Locate the cell with the specified text and output its (x, y) center coordinate. 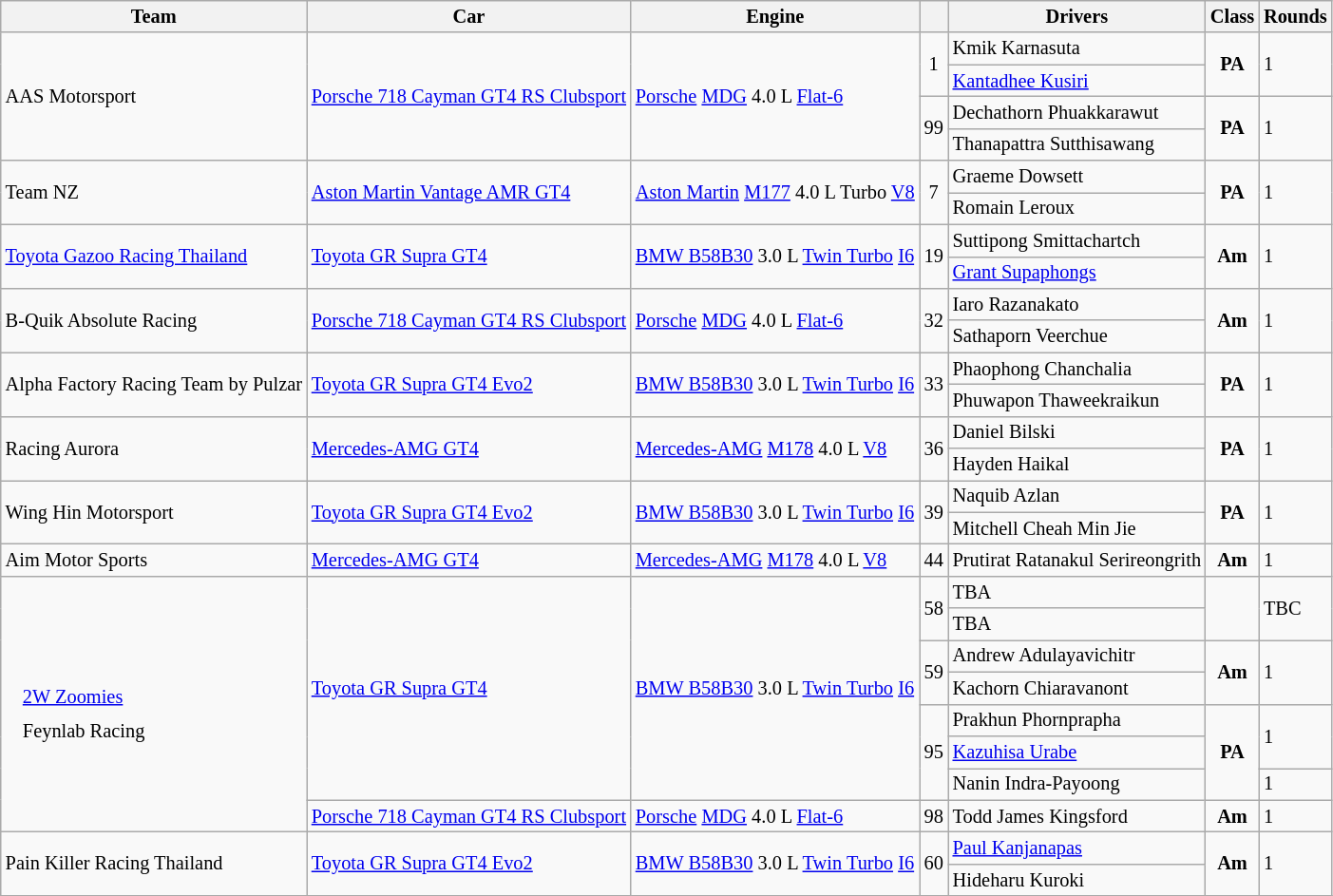
Drivers (1077, 16)
Aim Motor Sports (154, 560)
98 (934, 816)
Phaophong Chanchalia (1077, 369)
Rounds (1296, 16)
44 (934, 560)
33 (934, 384)
Toyota Gazoo Racing Thailand (154, 257)
Phuwapon Thaweekraikun (1077, 400)
Daniel Bilski (1077, 432)
Kantadhee Kusiri (1077, 81)
Paul Kanjanapas (1077, 848)
Aston Martin M177 4.0 L Turbo V8 (775, 192)
2W Zoomies (84, 697)
32 (934, 319)
Dechathorn Phuakkarawut (1077, 112)
AAS Motorsport (154, 97)
Aston Martin Vantage AMR GT4 (469, 192)
36 (934, 448)
Naquib Azlan (1077, 496)
Hideharu Kuroki (1077, 880)
Pain Killer Racing Thailand (154, 863)
Alpha Factory Racing Team by Pulzar (154, 384)
2W Zoomies Feynlab Racing (154, 703)
Todd James Kingsford (1077, 816)
58 (934, 608)
B-Quik Absolute Racing (154, 319)
Graeme Dowsett (1077, 177)
95 (934, 753)
Feynlab Racing (84, 731)
19 (934, 257)
Car (469, 16)
Kazuhisa Urabe (1077, 752)
Iaro Razanakato (1077, 304)
Kachorn Chiaravanont (1077, 688)
Romain Leroux (1077, 208)
Prakhun Phornprapha (1077, 720)
59 (934, 671)
Team (154, 16)
99 (934, 127)
Mitchell Cheah Min Jie (1077, 528)
Racing Aurora (154, 448)
Nanin Indra-Payoong (1077, 784)
Suttipong Smittachartch (1077, 240)
Prutirat Ratanakul Serireongrith (1077, 560)
Team NZ (154, 192)
39 (934, 511)
7 (934, 192)
Andrew Adulayavichitr (1077, 656)
Hayden Haikal (1077, 465)
TBC (1296, 608)
Thanapattra Sutthisawang (1077, 144)
Class (1232, 16)
Kmik Karnasuta (1077, 48)
Engine (775, 16)
Sathaporn Veerchue (1077, 336)
Wing Hin Motorsport (154, 511)
60 (934, 863)
Grant Supaphongs (1077, 273)
